Detect which cell encompasses the target text, then output its (X, Y) center coordinate. 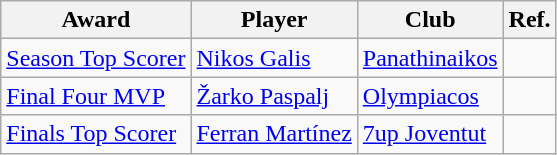
Finals Top Scorer (96, 134)
Panathinaikos (430, 58)
Player (274, 20)
Final Four MVP (96, 96)
Ref. (530, 20)
Season Top Scorer (96, 58)
Ferran Martínez (274, 134)
7up Joventut (430, 134)
Nikos Galis (274, 58)
Žarko Paspalj (274, 96)
Award (96, 20)
Club (430, 20)
Olympiacos (430, 96)
